Return [X, Y] of the center of cell containing provided text 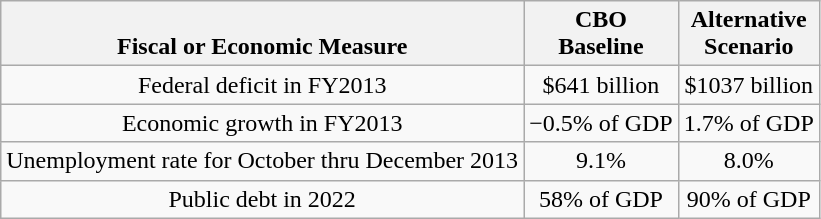
$1037 billion [748, 85]
9.1% [602, 161]
Federal deficit in FY2013 [262, 85]
CBOBaseline [602, 34]
−0.5% of GDP [602, 123]
Economic growth in FY2013 [262, 123]
90% of GDP [748, 199]
8.0% [748, 161]
$641 billion [602, 85]
Fiscal or Economic Measure [262, 34]
Unemployment rate for October thru December 2013 [262, 161]
AlternativeScenario [748, 34]
Public debt in 2022 [262, 199]
58% of GDP [602, 199]
1.7% of GDP [748, 123]
